Capture the cell that displays the provided text and extract its [x, y] central coordinate. 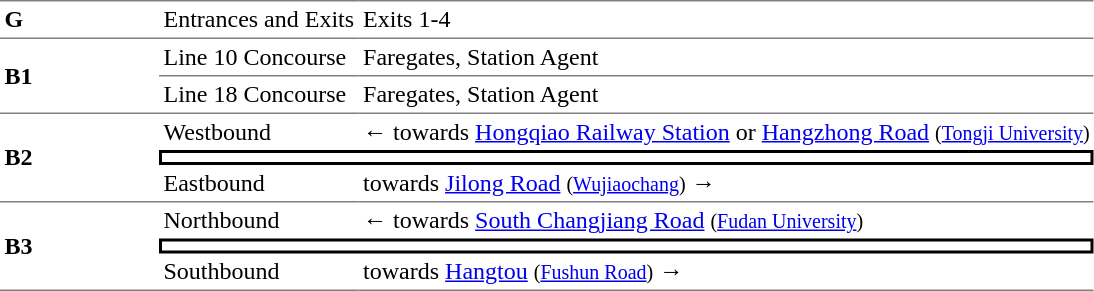
G [80, 20]
Eastbound [259, 184]
B1 [80, 76]
Westbound [259, 132]
B3 [80, 246]
Line 18 Concourse [259, 95]
Line 10 Concourse [259, 58]
B2 [80, 158]
Entrances and Exits [259, 20]
Northbound [259, 220]
